Return (X, Y) of the center of cell containing provided text 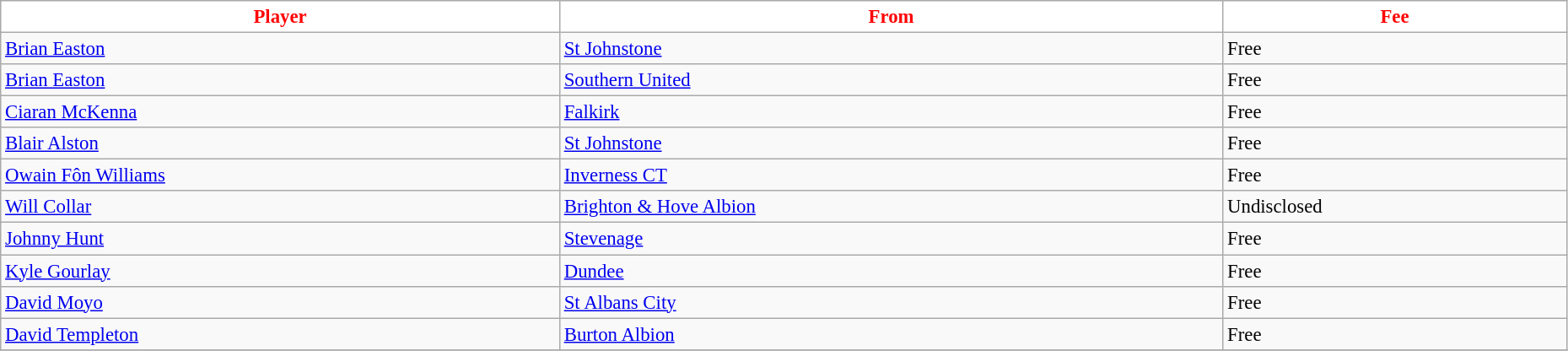
Will Collar (280, 207)
David Templeton (280, 334)
Kyle Gourlay (280, 271)
Inverness CT (891, 175)
Johnny Hunt (280, 239)
David Moyo (280, 302)
Brighton & Hove Albion (891, 207)
Stevenage (891, 239)
Southern United (891, 80)
Falkirk (891, 112)
Player (280, 17)
Owain Fôn Williams (280, 175)
Dundee (891, 271)
Undisclosed (1395, 207)
Fee (1395, 17)
Ciaran McKenna (280, 112)
From (891, 17)
Burton Albion (891, 334)
Blair Alston (280, 143)
St Albans City (891, 302)
